Extract the [x, y] coordinate from the center of the cell holding the provided text.  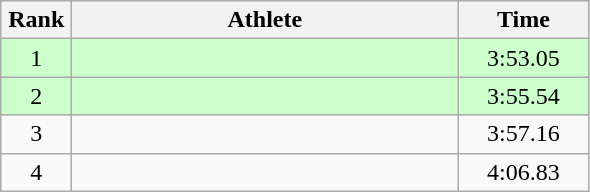
Rank [36, 20]
4:06.83 [524, 172]
4 [36, 172]
Time [524, 20]
3 [36, 134]
3:55.54 [524, 96]
3:57.16 [524, 134]
3:53.05 [524, 58]
2 [36, 96]
Athlete [265, 20]
1 [36, 58]
